Output the [X, Y] coordinate of the center of the cell containing the given text.  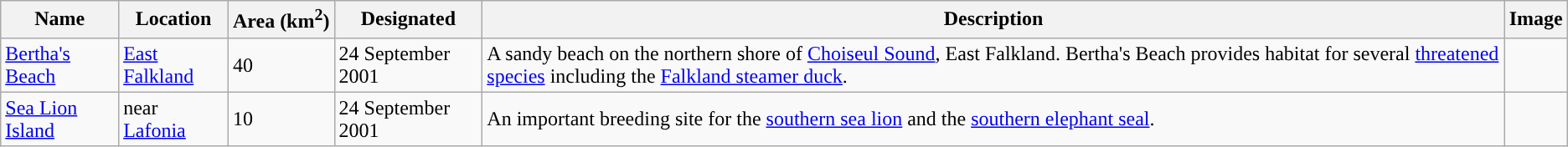
Description [993, 20]
Bertha's Beach [60, 65]
Location [174, 20]
Sea Lion Island [60, 119]
Name [60, 20]
Image [1536, 20]
Designated [409, 20]
40 [281, 65]
10 [281, 119]
An important breeding site for the southern sea lion and the southern elephant seal. [993, 119]
near Lafonia [174, 119]
Area (km2) [281, 20]
East Falkland [174, 65]
